Find where the given text appears and provide that cell's center as [x, y] coordinate. 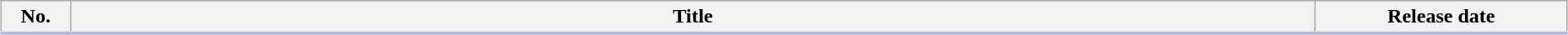
No. [35, 17]
Title [693, 17]
Release date [1441, 17]
